Extract the (x, y) coordinate from the center of the cell holding the provided text.  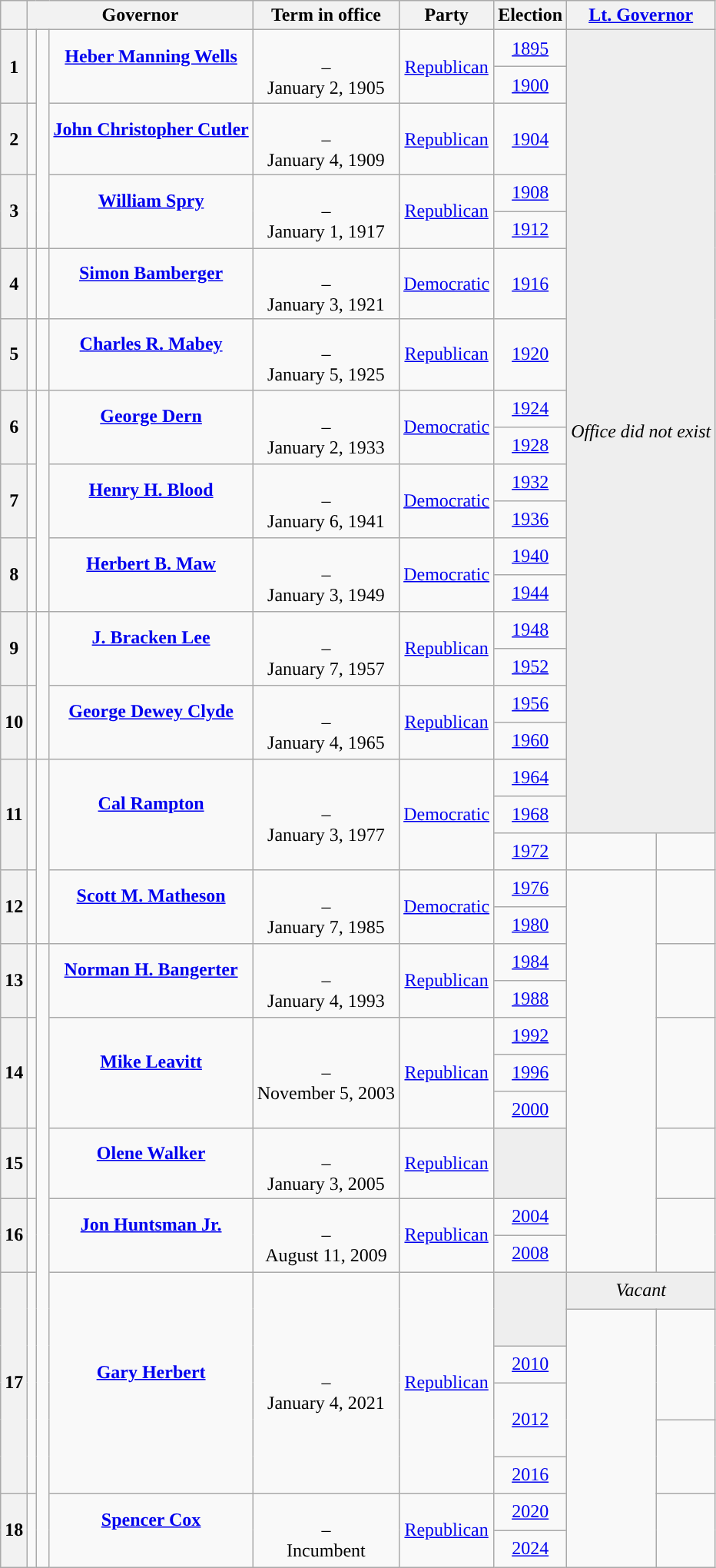
Spencer Cox (151, 1530)
1964 (530, 777)
1936 (530, 519)
1992 (530, 1035)
1928 (530, 445)
9 (14, 648)
–January 3, 1977 (326, 814)
Scott M. Matheson (151, 906)
18 (14, 1530)
1908 (530, 193)
4 (14, 284)
14 (14, 1072)
–January 4, 1993 (326, 980)
George Dewey Clyde (151, 722)
1988 (530, 998)
6 (14, 427)
17 (14, 1383)
1984 (530, 962)
1976 (530, 888)
Governor (140, 15)
2020 (530, 1512)
8 (14, 574)
10 (14, 722)
16 (14, 1235)
1924 (530, 408)
2010 (530, 1364)
1948 (530, 630)
Norman H. Bangerter (151, 980)
3 (14, 211)
J. Bracken Lee (151, 648)
1940 (530, 556)
1980 (530, 925)
–November 5, 2003 (326, 1072)
2024 (530, 1549)
Jon Huntsman Jr. (151, 1235)
Vacant (641, 1291)
–January 3, 1921 (326, 284)
1956 (530, 703)
1912 (530, 230)
2012 (530, 1420)
2016 (530, 1475)
Lt. Governor (641, 15)
Simon Bamberger (151, 284)
1972 (530, 851)
12 (14, 906)
–January 7, 1985 (326, 906)
Henry H. Blood (151, 500)
John Christopher Cutler (151, 139)
–January 3, 1949 (326, 574)
1944 (530, 593)
2008 (530, 1254)
William Spry (151, 211)
1968 (530, 814)
7 (14, 500)
George Dern (151, 427)
–January 4, 1965 (326, 722)
–January 2, 1933 (326, 427)
1952 (530, 666)
–January 5, 1925 (326, 354)
15 (14, 1163)
–August 11, 2009 (326, 1235)
–January 2, 1905 (326, 67)
Term in office (326, 15)
1996 (530, 1072)
1916 (530, 284)
Party (447, 15)
–January 7, 1957 (326, 648)
Gary Herbert (151, 1383)
Office did not exist (641, 431)
1 (14, 67)
Mike Leavitt (151, 1072)
–January 4, 1909 (326, 139)
–January 1, 1917 (326, 211)
1895 (530, 48)
2004 (530, 1217)
Cal Rampton (151, 814)
–Incumbent (326, 1530)
1960 (530, 740)
1904 (530, 139)
5 (14, 354)
1920 (530, 354)
2000 (530, 1109)
Heber Manning Wells (151, 67)
–January 3, 2005 (326, 1163)
Charles R. Mabey (151, 354)
13 (14, 980)
Olene Walker (151, 1163)
–January 4, 2021 (326, 1383)
1932 (530, 482)
1900 (530, 85)
Herbert B. Maw (151, 574)
Election (530, 15)
–January 6, 1941 (326, 500)
2 (14, 139)
11 (14, 814)
